Locate the cell with the specified text and output its [X, Y] center coordinate. 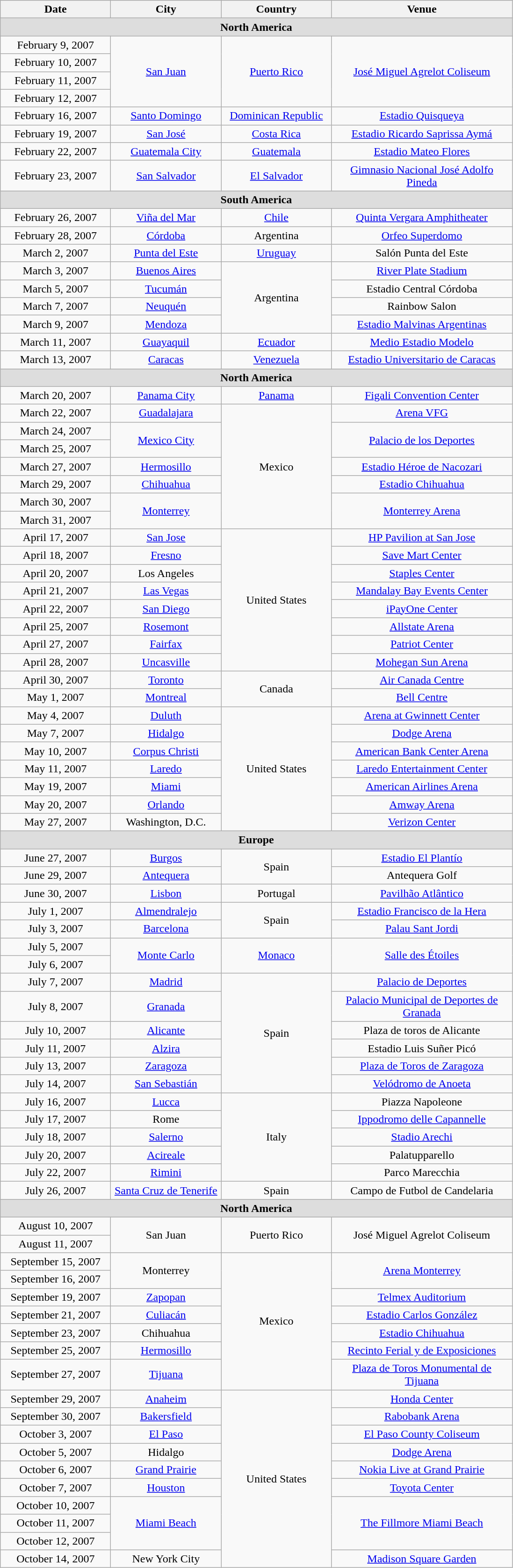
Burgos [166, 858]
July 18, 2007 [56, 1137]
October 3, 2007 [56, 1434]
River Plate Stadium [422, 271]
Orlando [166, 804]
July 13, 2007 [56, 1066]
Zaragoza [166, 1066]
Rosemont [166, 627]
Velódromo de Anoeta [422, 1083]
Country [276, 9]
Culiacán [166, 1315]
San Jose [166, 538]
March 2, 2007 [56, 253]
Los Angeles [166, 573]
Uncasville [166, 662]
July 3, 2007 [56, 929]
September 23, 2007 [56, 1333]
Lisbon [166, 893]
Las Vegas [166, 591]
Chile [276, 217]
Corpus Christi [166, 751]
July 8, 2007 [56, 1006]
Allstate Arena [422, 627]
Salón Punta del Este [422, 253]
Plaza de Toros Monumental de Tijuana [422, 1375]
Lucca [166, 1101]
Duluth [166, 715]
The Fillmore Miami Beach [422, 1523]
Pavilhão Atlântico [422, 893]
Dominican Republic [276, 116]
April 18, 2007 [56, 556]
July 6, 2007 [56, 964]
September 15, 2007 [56, 1262]
October 6, 2007 [56, 1470]
April 27, 2007 [56, 644]
Venezuela [276, 360]
Campo de Futbol de Candelaria [422, 1190]
Estadio El Plantío [422, 858]
July 17, 2007 [56, 1119]
Guadalajara [166, 413]
September 16, 2007 [56, 1279]
Verizon Center [422, 822]
Parco Marecchia [422, 1173]
Quinta Vergara Amphitheater [422, 217]
Recinto Ferial y de Exposiciones [422, 1350]
Antequera [166, 876]
Madison Square Garden [422, 1559]
October 11, 2007 [56, 1523]
Estadio Héroe de Nacozari [422, 466]
El Paso [166, 1434]
Portugal [276, 893]
Panama [276, 395]
American Bank Center Arena [422, 751]
Laredo Entertainment Center [422, 769]
Almendralejo [166, 911]
July 10, 2007 [56, 1030]
Estadio Luis Suñer Picó [422, 1048]
Laredo [166, 769]
May 4, 2007 [56, 715]
iPayOne Center [422, 609]
March 7, 2007 [56, 306]
Ecuador [276, 342]
Palacio de los Deportes [422, 440]
April 25, 2007 [56, 627]
February 16, 2007 [56, 116]
July 16, 2007 [56, 1101]
July 22, 2007 [56, 1173]
Santo Domingo [166, 116]
Arena at Gwinnett Center [422, 715]
Miami Beach [166, 1523]
May 19, 2007 [56, 786]
March 13, 2007 [56, 360]
Costa Rica [276, 134]
Miami [166, 786]
March 27, 2007 [56, 466]
February 28, 2007 [56, 235]
July 20, 2007 [56, 1155]
Guatemala City [166, 151]
April 22, 2007 [56, 609]
October 14, 2007 [56, 1559]
Toyota Center [422, 1488]
February 12, 2007 [56, 98]
Tijuana [166, 1375]
August 11, 2007 [56, 1244]
Alzira [166, 1048]
May 20, 2007 [56, 804]
Medio Estadio Modelo [422, 342]
Salerno [166, 1137]
Grand Prairie [166, 1470]
September 19, 2007 [56, 1297]
March 3, 2007 [56, 271]
Piazza Napoleone [422, 1101]
Estadio Quisqueya [422, 116]
April 20, 2007 [56, 573]
March 29, 2007 [56, 484]
July 7, 2007 [56, 982]
September 30, 2007 [56, 1417]
April 17, 2007 [56, 538]
Figali Convention Center [422, 395]
Italy [276, 1137]
August 10, 2007 [56, 1226]
Palatupparello [422, 1155]
February 11, 2007 [56, 80]
Anaheim [166, 1398]
Air Canada Centre [422, 680]
Fairfax [166, 644]
February 9, 2007 [56, 45]
March 20, 2007 [56, 395]
October 10, 2007 [56, 1505]
Panama City [166, 395]
Mendoza [166, 324]
Zapopan [166, 1297]
Estadio Malvinas Argentinas [422, 324]
March 9, 2007 [56, 324]
Monterrey Arena [422, 511]
Mohegan Sun Arena [422, 662]
March 31, 2007 [56, 520]
Rabobank Arena [422, 1417]
San Salvador [166, 176]
Monaco [276, 955]
Santa Cruz de Tenerife [166, 1190]
Estadio Mateo Flores [422, 151]
March 24, 2007 [56, 431]
May 11, 2007 [56, 769]
Acireale [166, 1155]
February 10, 2007 [56, 63]
Plaza de Toros de Zaragoza [422, 1066]
September 25, 2007 [56, 1350]
San José [166, 134]
Estadio Ricardo Saprissa Aymá [422, 134]
May 7, 2007 [56, 733]
Stadio Arechi [422, 1137]
Telmex Auditorium [422, 1297]
Granada [166, 1006]
March 11, 2007 [56, 342]
Guatemala [276, 151]
Estadio Francisco de la Hera [422, 911]
Rainbow Salon [422, 306]
Houston [166, 1488]
July 14, 2007 [56, 1083]
Save Mart Center [422, 556]
Gimnasio Nacional José Adolfo Pineda [422, 176]
Viña del Mar [166, 217]
Canada [276, 689]
Neuquén [166, 306]
El Salvador [276, 176]
February 19, 2007 [56, 134]
Arena VFG [422, 413]
Venue [422, 9]
September 29, 2007 [56, 1398]
September 27, 2007 [56, 1375]
American Airlines Arena [422, 786]
Estadio Universitario de Caracas [422, 360]
Bell Centre [422, 698]
Palacio Municipal de Deportes de Granada [422, 1006]
Toronto [166, 680]
Montreal [166, 698]
Guayaquil [166, 342]
Ippodromo delle Capannelle [422, 1119]
April 30, 2007 [56, 680]
Caracas [166, 360]
February 23, 2007 [56, 176]
May 1, 2007 [56, 698]
June 29, 2007 [56, 876]
July 26, 2007 [56, 1190]
May 27, 2007 [56, 822]
Orfeo Superdomo [422, 235]
Fresno [166, 556]
May 10, 2007 [56, 751]
October 12, 2007 [56, 1541]
HP Pavilion at San Jose [422, 538]
Monte Carlo [166, 955]
April 21, 2007 [56, 591]
Salle des Étoiles [422, 955]
Estadio Central Córdoba [422, 289]
Palau Sant Jordi [422, 929]
April 28, 2007 [56, 662]
Buenos Aires [166, 271]
Plaza de toros de Alicante [422, 1030]
Uruguay [276, 253]
June 30, 2007 [56, 893]
February 22, 2007 [56, 151]
South America [256, 200]
Barcelona [166, 929]
March 30, 2007 [56, 502]
City [166, 9]
June 27, 2007 [56, 858]
Mexico City [166, 440]
March 25, 2007 [56, 449]
Washington, D.C. [166, 822]
February 26, 2007 [56, 217]
Antequera Golf [422, 876]
El Paso County Coliseum [422, 1434]
San Diego [166, 609]
March 22, 2007 [56, 413]
Arena Monterrey [422, 1270]
July 5, 2007 [56, 947]
Mandalay Bay Events Center [422, 591]
Rimini [166, 1173]
Bakersfield [166, 1417]
Alicante [166, 1030]
Rome [166, 1119]
Tucumán [166, 289]
September 21, 2007 [56, 1315]
Staples Center [422, 573]
Patriot Center [422, 644]
Córdoba [166, 235]
Madrid [166, 982]
Palacio de Deportes [422, 982]
Date [56, 9]
March 5, 2007 [56, 289]
San Sebastián [166, 1083]
Honda Center [422, 1398]
New York City [166, 1559]
Estadio Carlos González [422, 1315]
Amway Arena [422, 804]
October 7, 2007 [56, 1488]
July 1, 2007 [56, 911]
July 11, 2007 [56, 1048]
October 5, 2007 [56, 1452]
Punta del Este [166, 253]
Europe [256, 840]
Nokia Live at Grand Prairie [422, 1470]
